Extract the [X, Y] coordinate from the center of the cell holding the provided text.  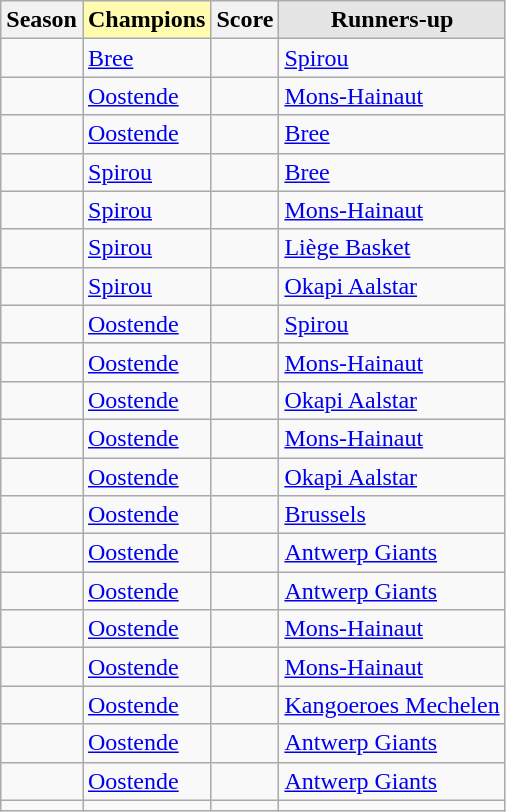
Liège Basket [392, 248]
Champions [146, 20]
Score [245, 20]
Brussels [392, 515]
Kangoeroes Mechelen [392, 705]
Runners-up [392, 20]
Season [42, 20]
